Return the [x, y] coordinate for the center point of the cell that contains the specified text.  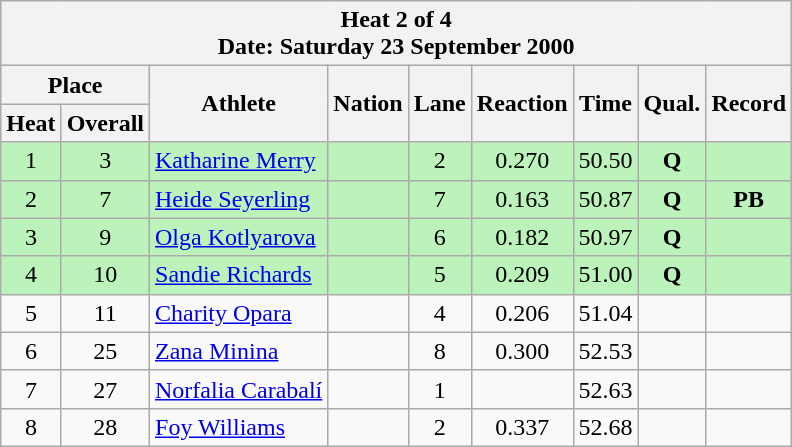
51.00 [606, 275]
0.337 [522, 427]
27 [105, 389]
Sandie Richards [239, 275]
PB [749, 199]
Overall [105, 123]
Charity Opara [239, 313]
52.53 [606, 351]
25 [105, 351]
Time [606, 104]
Zana Minina [239, 351]
Lane [440, 104]
0.209 [522, 275]
51.04 [606, 313]
50.97 [606, 237]
Athlete [239, 104]
Qual. [672, 104]
52.68 [606, 427]
10 [105, 275]
50.50 [606, 161]
0.206 [522, 313]
Heat [31, 123]
Katharine Merry [239, 161]
0.300 [522, 351]
0.182 [522, 237]
Place [76, 85]
50.87 [606, 199]
11 [105, 313]
0.270 [522, 161]
Heide Seyerling [239, 199]
Reaction [522, 104]
9 [105, 237]
Nation [368, 104]
Record [749, 104]
Foy Williams [239, 427]
Olga Kotlyarova [239, 237]
Norfalia Carabalí [239, 389]
28 [105, 427]
0.163 [522, 199]
52.63 [606, 389]
Heat 2 of 4 Date: Saturday 23 September 2000 [396, 34]
